Find where the given text appears and provide that cell's center as [X, Y] coordinate. 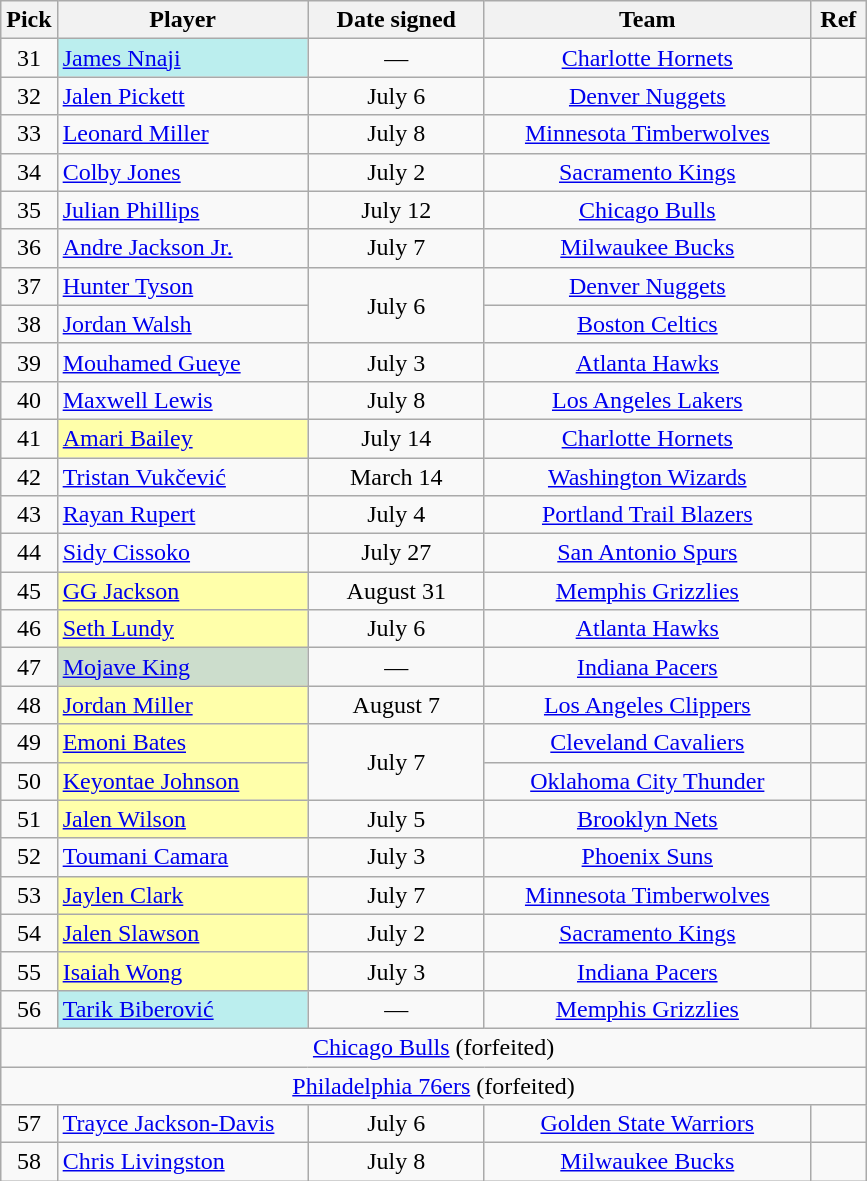
42 [29, 477]
54 [29, 933]
Tarik Biberović [182, 1009]
Isaiah Wong [182, 971]
Phoenix Suns [647, 857]
Chicago Bulls [647, 210]
38 [29, 324]
Jalen Pickett [182, 96]
57 [29, 1124]
Colby Jones [182, 172]
Chicago Bulls (forfeited) [434, 1047]
Emoni Bates [182, 743]
Jaylen Clark [182, 895]
Boston Celtics [647, 324]
Portland Trail Blazers [647, 515]
Player [182, 20]
Los Angeles Clippers [647, 705]
Pick [29, 20]
56 [29, 1009]
51 [29, 819]
July 27 [396, 553]
34 [29, 172]
46 [29, 629]
Team [647, 20]
39 [29, 362]
32 [29, 96]
July 14 [396, 438]
43 [29, 515]
James Nnaji [182, 58]
49 [29, 743]
47 [29, 667]
Mojave King [182, 667]
Los Angeles Lakers [647, 400]
Amari Bailey [182, 438]
Chris Livingston [182, 1162]
Date signed [396, 20]
Leonard Miller [182, 134]
Philadelphia 76ers (forfeited) [434, 1085]
52 [29, 857]
55 [29, 971]
41 [29, 438]
53 [29, 895]
Brooklyn Nets [647, 819]
Oklahoma City Thunder [647, 781]
Cleveland Cavaliers [647, 743]
48 [29, 705]
Washington Wizards [647, 477]
Andre Jackson Jr. [182, 248]
33 [29, 134]
Hunter Tyson [182, 286]
Rayan Rupert [182, 515]
Golden State Warriors [647, 1124]
Jordan Miller [182, 705]
San Antonio Spurs [647, 553]
July 4 [396, 515]
Keyontae Johnson [182, 781]
March 14 [396, 477]
50 [29, 781]
Trayce Jackson-Davis [182, 1124]
August 7 [396, 705]
Ref [838, 20]
Toumani Camara [182, 857]
37 [29, 286]
44 [29, 553]
Mouhamed Gueye [182, 362]
35 [29, 210]
31 [29, 58]
45 [29, 591]
Tristan Vukčević [182, 477]
Julian Phillips [182, 210]
Seth Lundy [182, 629]
36 [29, 248]
Jalen Wilson [182, 819]
Sidy Cissoko [182, 553]
Jalen Slawson [182, 933]
GG Jackson [182, 591]
Jordan Walsh [182, 324]
58 [29, 1162]
July 5 [396, 819]
August 31 [396, 591]
July 12 [396, 210]
Maxwell Lewis [182, 400]
40 [29, 400]
